Extract the (X, Y) coordinate from the center of the cell holding the provided text.  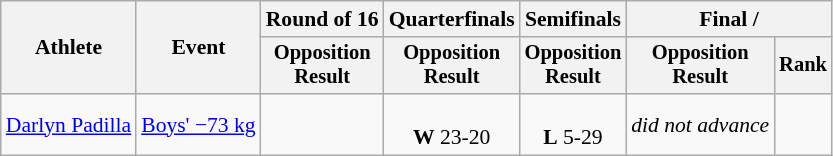
Final / (729, 19)
did not advance (700, 124)
Athlete (68, 48)
W 23-20 (452, 124)
Darlyn Padilla (68, 124)
Rank (803, 66)
Quarterfinals (452, 19)
Event (198, 48)
Boys' −73 kg (198, 124)
Round of 16 (322, 19)
L 5-29 (574, 124)
Semifinals (574, 19)
